Extract the (x, y) coordinate from the center of the cell holding the provided text.  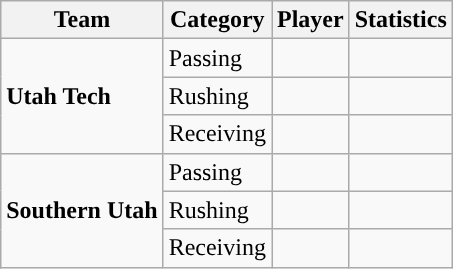
Southern Utah (82, 210)
Utah Tech (82, 96)
Player (311, 20)
Statistics (400, 20)
Team (82, 20)
Category (217, 20)
